For the text-containing cell, return its midpoint in [X, Y] coordinate format. 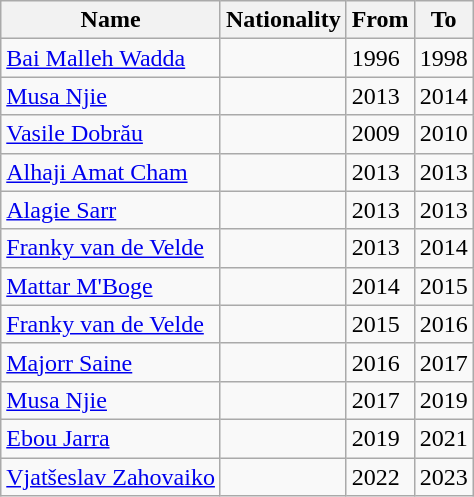
Alhaji Amat Cham [111, 172]
2021 [444, 438]
2023 [444, 477]
1996 [380, 58]
Vjatšeslav Zahovaiko [111, 477]
1998 [444, 58]
Mattar M'Boge [111, 286]
From [380, 20]
Majorr Saine [111, 362]
Bai Malleh Wadda [111, 58]
Name [111, 20]
Ebou Jarra [111, 438]
Nationality [283, 20]
Alagie Sarr [111, 210]
Vasile Dobrău [111, 134]
2009 [380, 134]
To [444, 20]
2022 [380, 477]
2010 [444, 134]
